Search for the cell housing the specified text and yield its [x, y] center coordinate. 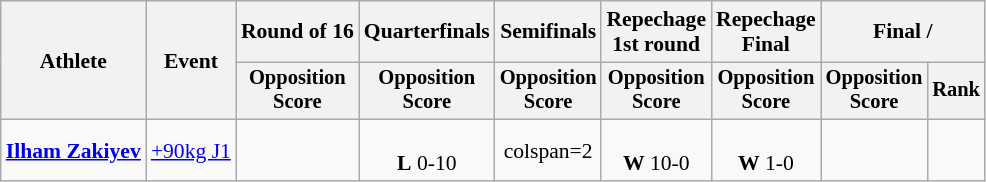
Final / [903, 32]
Event [191, 60]
Ilham Zakiyev [74, 150]
L 0-10 [427, 150]
Repechage1st round [656, 32]
RepechageFinal [766, 32]
Quarterfinals [427, 32]
W 1-0 [766, 150]
Rank [956, 91]
colspan=2 [548, 150]
Athlete [74, 60]
Round of 16 [298, 32]
W 10-0 [656, 150]
+90kg J1 [191, 150]
Semifinals [548, 32]
